From the cell containing the given text, extract its center point as [X, Y] coordinate. 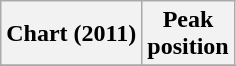
Peakposition [188, 34]
Chart (2011) [72, 34]
